Return (X, Y) of the center of cell containing provided text 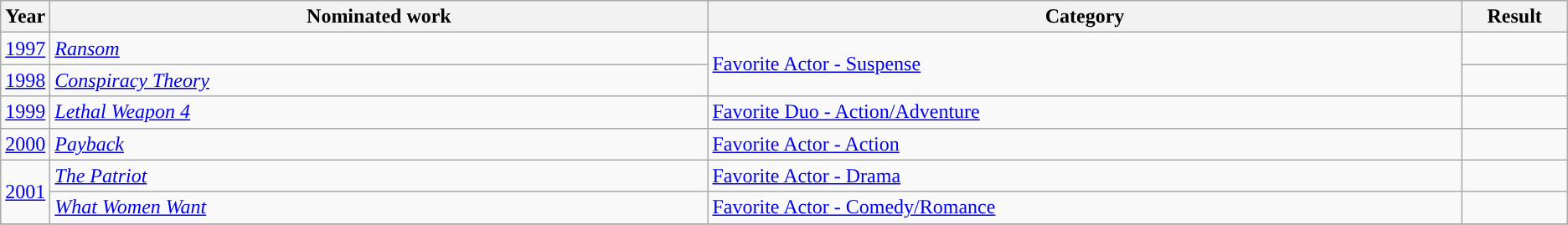
Ransom (379, 49)
The Patriot (379, 176)
Year (25, 17)
1997 (25, 49)
2000 (25, 144)
Favorite Actor - Comedy/Romance (1085, 207)
Favorite Actor - Drama (1085, 176)
Result (1514, 17)
1998 (25, 80)
Payback (379, 144)
Nominated work (379, 17)
Favorite Duo - Action/Adventure (1085, 112)
Conspiracy Theory (379, 80)
Favorite Actor - Action (1085, 144)
What Women Want (379, 207)
2001 (25, 192)
Lethal Weapon 4 (379, 112)
1999 (25, 112)
Favorite Actor - Suspense (1085, 64)
Category (1085, 17)
